Output the [X, Y] coordinate of the center of the cell containing the given text.  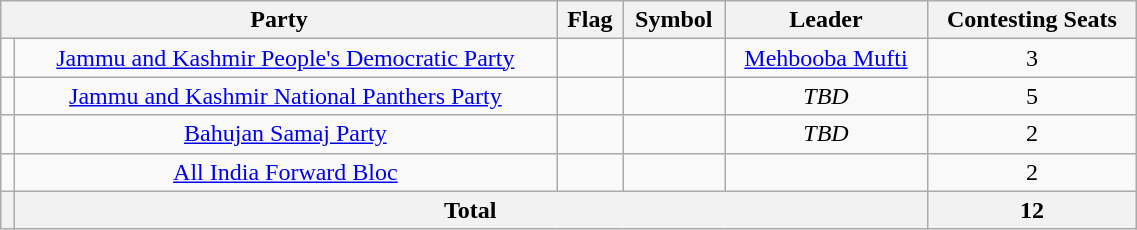
Jammu and Kashmir National Panthers Party [286, 96]
Bahujan Samaj Party [286, 134]
Leader [826, 20]
12 [1032, 210]
Jammu and Kashmir People's Democratic Party [286, 58]
Flag [590, 20]
Party [279, 20]
3 [1032, 58]
Total [470, 210]
Contesting Seats [1032, 20]
Symbol [674, 20]
Mehbooba Mufti [826, 58]
5 [1032, 96]
All India Forward Bloc [286, 172]
